Find where the given text appears and provide that cell's center as (x, y) coordinate. 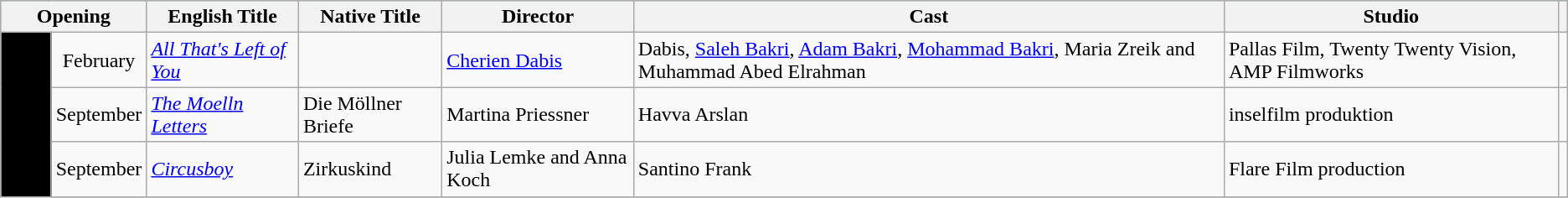
Havva Arslan (928, 114)
Native Title (370, 17)
Cast (928, 17)
Julia Lemke and Anna Koch (538, 169)
Dabis, Saleh Bakri, Adam Bakri, Mohammad Bakri, Maria Zreik and Muhammad Abed Elrahman (928, 60)
Opening (74, 17)
Zirkuskind (370, 169)
Studio (1390, 17)
Pallas Film, Twenty Twenty Vision, AMP Filmworks (1390, 60)
The Moelln Letters (223, 114)
Circusboy (223, 169)
All That's Left of You (223, 60)
Director (538, 17)
Cherien Dabis (538, 60)
Santino Frank (928, 169)
February (99, 60)
Die Möllner Briefe (370, 114)
TBA (26, 114)
Martina Priessner (538, 114)
English Title (223, 17)
Flare Film production (1390, 169)
inselfilm produktion (1390, 114)
